Detect which cell encompasses the target text, then output its (X, Y) center coordinate. 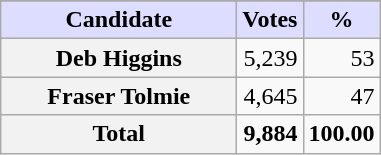
Votes (270, 20)
9,884 (270, 134)
Deb Higgins (119, 58)
% (342, 20)
47 (342, 96)
Total (119, 134)
53 (342, 58)
4,645 (270, 96)
Candidate (119, 20)
Fraser Tolmie (119, 96)
5,239 (270, 58)
100.00 (342, 134)
